Return [x, y] of the center of cell containing provided text 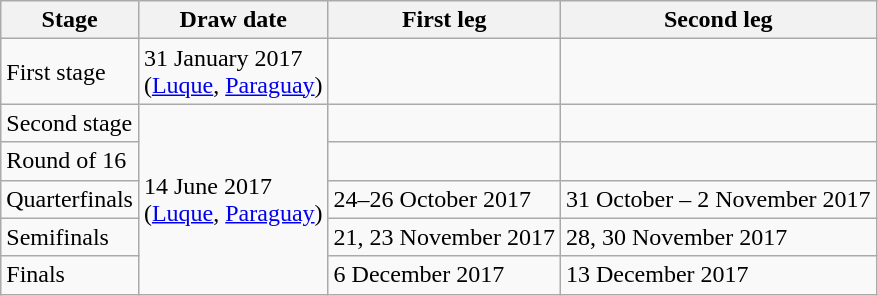
14 June 2017(Luque, Paraguay) [233, 199]
Finals [70, 275]
31 January 2017(Luque, Paraguay) [233, 72]
Draw date [233, 20]
Semifinals [70, 237]
Round of 16 [70, 161]
Second stage [70, 123]
24–26 October 2017 [444, 199]
28, 30 November 2017 [718, 237]
31 October – 2 November 2017 [718, 199]
First stage [70, 72]
Stage [70, 20]
21, 23 November 2017 [444, 237]
6 December 2017 [444, 275]
First leg [444, 20]
13 December 2017 [718, 275]
Quarterfinals [70, 199]
Second leg [718, 20]
